Return [x, y] of the center of cell containing provided text 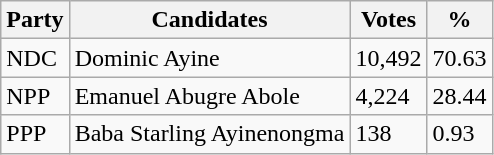
Candidates [210, 20]
Baba Starling Ayinenongma [210, 134]
PPP [35, 134]
10,492 [388, 58]
% [460, 20]
4,224 [388, 96]
0.93 [460, 134]
Party [35, 20]
NDC [35, 58]
70.63 [460, 58]
Dominic Ayine [210, 58]
138 [388, 134]
Votes [388, 20]
Emanuel Abugre Abole [210, 96]
NPP [35, 96]
28.44 [460, 96]
